Find where the given text appears and provide that cell's center as (X, Y) coordinate. 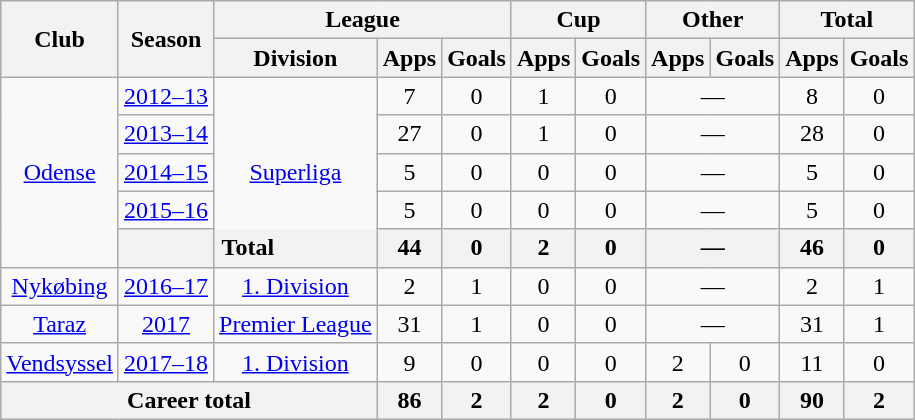
2015–16 (166, 210)
2013–14 (166, 134)
86 (409, 400)
46 (812, 248)
7 (409, 96)
League (363, 20)
Odense (60, 172)
Cup (578, 20)
Premier League (296, 324)
9 (409, 362)
27 (409, 134)
90 (812, 400)
2014–15 (166, 172)
Superliga (296, 172)
Other (713, 20)
2017 (166, 324)
28 (812, 134)
Vendsyssel (60, 362)
2016–17 (166, 286)
Club (60, 39)
Nykøbing (60, 286)
2012–13 (166, 96)
11 (812, 362)
2017–18 (166, 362)
Season (166, 39)
Taraz (60, 324)
Career total (189, 400)
44 (409, 248)
Division (296, 58)
8 (812, 96)
